Return the [x, y] coordinate for the center point of the cell that contains the specified text.  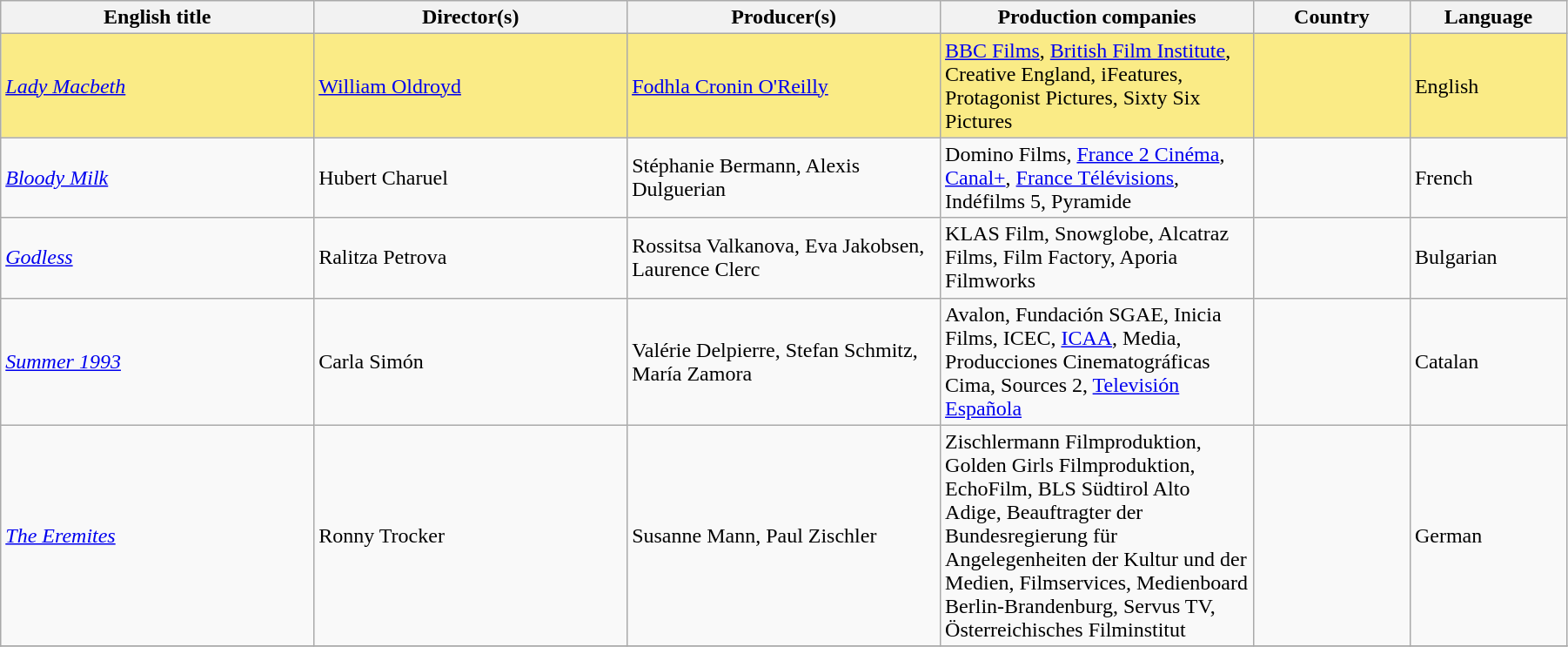
German [1488, 536]
Country [1331, 17]
Director(s) [471, 17]
Lady Macbeth [157, 85]
French [1488, 178]
Ralitza Petrova [471, 258]
Catalan [1488, 361]
Language [1488, 17]
Bloody Milk [157, 178]
Avalon, Fundación SGAE, Inicia Films, ICEC, ICAA, Media, Producciones Cinematográficas Cima, Sources 2, Televisión Española [1097, 361]
Ronny Trocker [471, 536]
Stéphanie Bermann, Alexis Dulguerian [784, 178]
Susanne Mann, Paul Zischler [784, 536]
English title [157, 17]
Summer 1993 [157, 361]
KLAS Film, Snowglobe, Alcatraz Films, Film Factory, Aporia Filmworks [1097, 258]
William Oldroyd [471, 85]
Producer(s) [784, 17]
English [1488, 85]
Godless [157, 258]
Carla Simón [471, 361]
Bulgarian [1488, 258]
Fodhla Cronin O'Reilly [784, 85]
Domino Films, France 2 Cinéma, Canal+, France Télévisions, Indéfilms 5, Pyramide [1097, 178]
The Eremites [157, 536]
Production companies [1097, 17]
Rossitsa Valkanova, Eva Jakobsen, Laurence Clerc [784, 258]
Hubert Charuel [471, 178]
BBC Films, British Film Institute, Creative England, iFeatures, Protagonist Pictures, Sixty Six Pictures [1097, 85]
Valérie Delpierre, Stefan Schmitz, María Zamora [784, 361]
